Search for the cell housing the specified text and yield its [x, y] center coordinate. 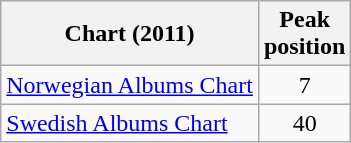
Chart (2011) [130, 34]
7 [304, 85]
40 [304, 123]
Peakposition [304, 34]
Norwegian Albums Chart [130, 85]
Swedish Albums Chart [130, 123]
